Scan for the cell matching the given text and deliver its [x, y] coordinate at center. 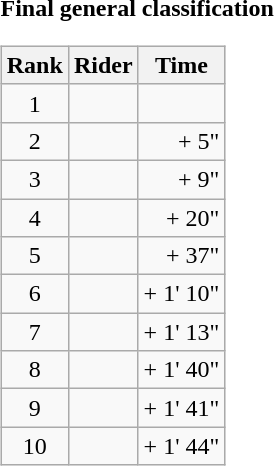
+ 1' 13" [182, 332]
+ 1' 40" [182, 370]
Rider [103, 65]
+ 9" [182, 179]
4 [34, 217]
+ 1' 44" [182, 446]
1 [34, 103]
+ 20" [182, 217]
5 [34, 256]
Time [182, 65]
+ 1' 10" [182, 294]
10 [34, 446]
2 [34, 141]
3 [34, 179]
+ 5" [182, 141]
Rank [34, 65]
6 [34, 294]
9 [34, 408]
8 [34, 370]
+ 1' 41" [182, 408]
+ 37" [182, 256]
7 [34, 332]
